Capture the cell that displays the provided text and extract its [X, Y] central coordinate. 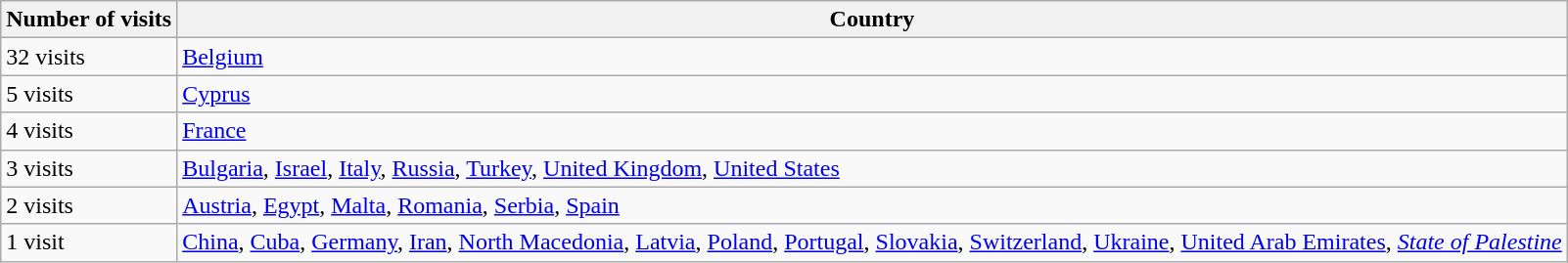
Country [873, 20]
Bulgaria, Israel, Italy, Russia, Turkey, United Kingdom, United States [873, 168]
2 visits [89, 205]
4 visits [89, 131]
Austria, Egypt, Malta, Romania, Serbia, Spain [873, 205]
China, Cuba, Germany, Iran, North Macedonia, Latvia, Poland, Portugal, Slovakia, Switzerland, Ukraine, United Arab Emirates, State of Palestine [873, 242]
32 visits [89, 57]
Cyprus [873, 94]
Number of visits [89, 20]
1 visit [89, 242]
Belgium [873, 57]
5 visits [89, 94]
France [873, 131]
3 visits [89, 168]
